Locate the cell with the specified text and output its (x, y) center coordinate. 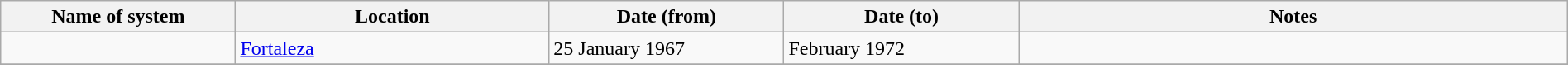
Date (to) (901, 17)
Fortaleza (392, 48)
February 1972 (901, 48)
Notes (1293, 17)
Date (from) (667, 17)
Location (392, 17)
Name of system (118, 17)
25 January 1967 (667, 48)
